Scan for the cell matching the given text and deliver its (X, Y) coordinate at center. 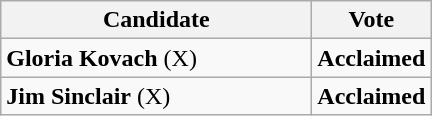
Jim Sinclair (X) (156, 96)
Gloria Kovach (X) (156, 58)
Candidate (156, 20)
Vote (372, 20)
